Scan for the cell matching the given text and deliver its (x, y) coordinate at center. 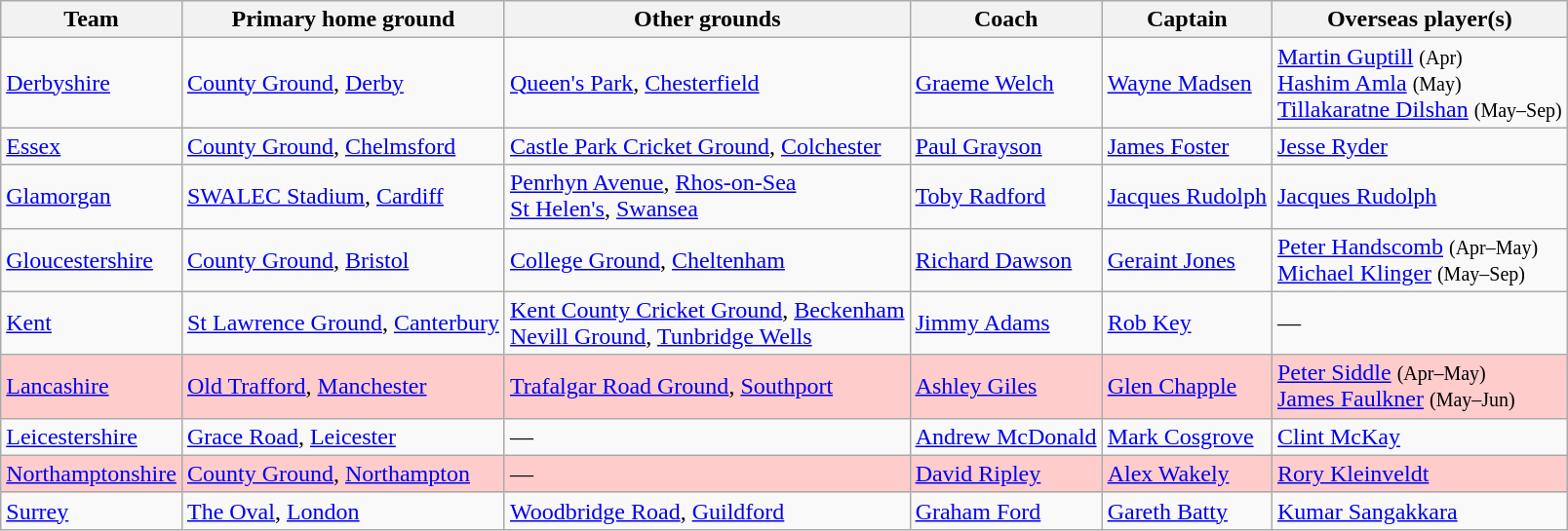
Ashley Giles (1006, 386)
Northamptonshire (92, 474)
Penrhyn Avenue, Rhos-on-SeaSt Helen's, Swansea (707, 197)
Glen Chapple (1187, 386)
Essex (92, 146)
Trafalgar Road Ground, Southport (707, 386)
Richard Dawson (1006, 259)
Derbyshire (92, 83)
Andrew McDonald (1006, 436)
Graeme Welch (1006, 83)
David Ripley (1006, 474)
Old Trafford, Manchester (343, 386)
Kent County Cricket Ground, BeckenhamNevill Ground, Tunbridge Wells (707, 323)
James Foster (1187, 146)
Geraint Jones (1187, 259)
Kumar Sangakkara (1420, 511)
College Ground, Cheltenham (707, 259)
County Ground, Bristol (343, 259)
Mark Cosgrove (1187, 436)
County Ground, Chelmsford (343, 146)
Surrey (92, 511)
Primary home ground (343, 19)
Paul Grayson (1006, 146)
Castle Park Cricket Ground, Colchester (707, 146)
Jesse Ryder (1420, 146)
Rory Kleinveldt (1420, 474)
Grace Road, Leicester (343, 436)
Queen's Park, Chesterfield (707, 83)
Peter Handscomb (Apr–May) Michael Klinger (May–Sep) (1420, 259)
Peter Siddle (Apr–May) James Faulkner (May–Jun) (1420, 386)
Toby Radford (1006, 197)
Woodbridge Road, Guildford (707, 511)
Jimmy Adams (1006, 323)
Glamorgan (92, 197)
St Lawrence Ground, Canterbury (343, 323)
Kent (92, 323)
Coach (1006, 19)
Martin Guptill (Apr) Hashim Amla (May) Tillakaratne Dilshan (May–Sep) (1420, 83)
Clint McKay (1420, 436)
Leicestershire (92, 436)
Graham Ford (1006, 511)
The Oval, London (343, 511)
Overseas player(s) (1420, 19)
SWALEC Stadium, Cardiff (343, 197)
Wayne Madsen (1187, 83)
Alex Wakely (1187, 474)
Team (92, 19)
Captain (1187, 19)
County Ground, Northampton (343, 474)
Gloucestershire (92, 259)
Gareth Batty (1187, 511)
Other grounds (707, 19)
Rob Key (1187, 323)
County Ground, Derby (343, 83)
Lancashire (92, 386)
